Return the [x, y] coordinate for the center point of the cell that contains the specified text.  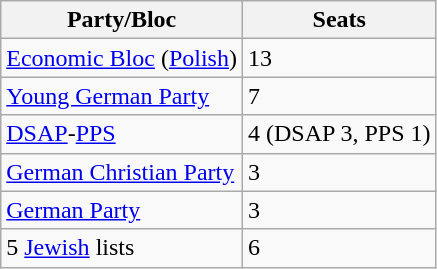
6 [339, 248]
DSAP-PPS [122, 134]
5 Jewish lists [122, 248]
Young German Party [122, 96]
German Christian Party [122, 172]
4 (DSAP 3, PPS 1) [339, 134]
German Party [122, 210]
13 [339, 58]
7 [339, 96]
Party/Bloc [122, 20]
Economic Bloc (Polish) [122, 58]
Seats [339, 20]
